Return the (x, y) coordinate for the center point of the cell that contains the specified text.  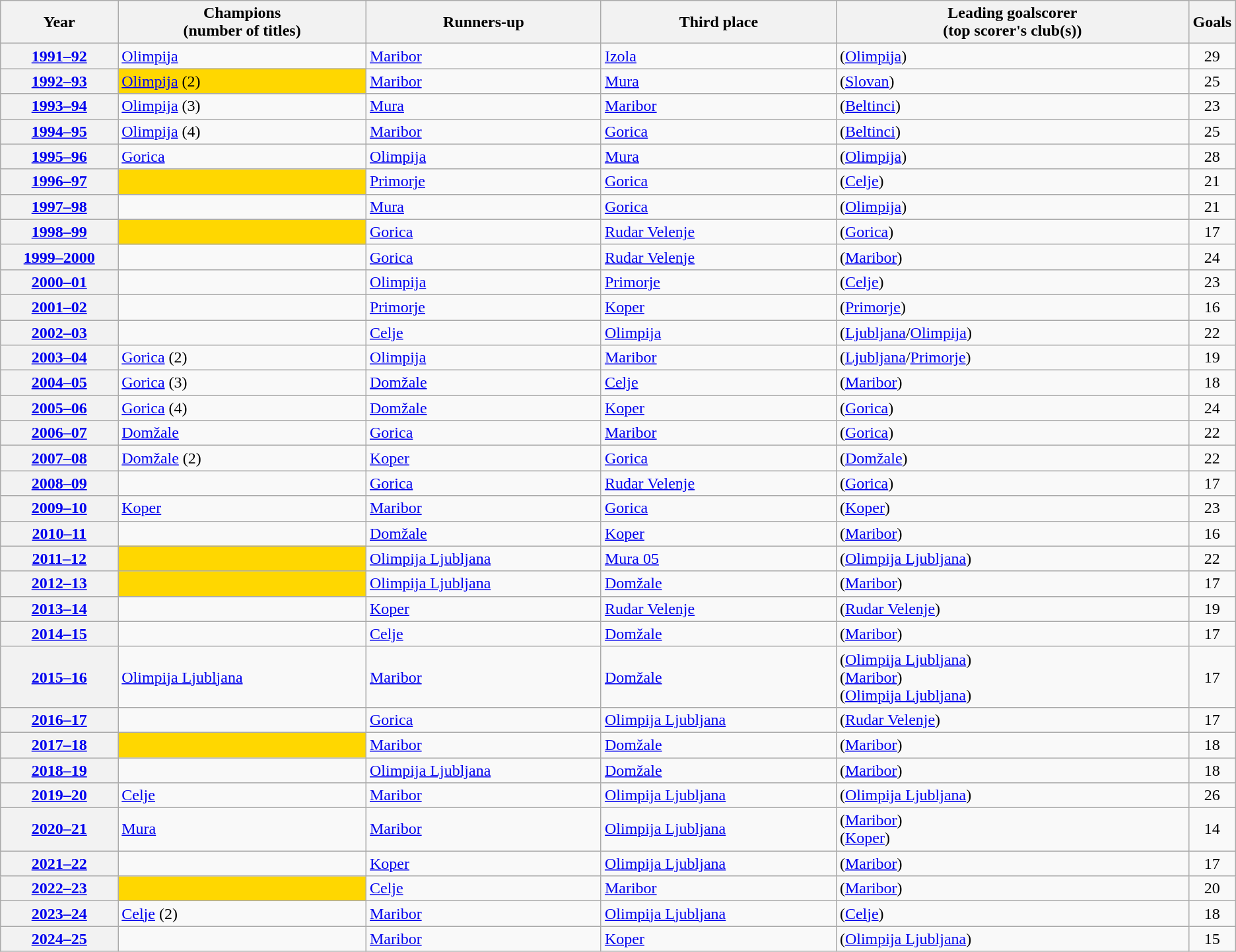
2020–21 (59, 829)
2024–25 (59, 939)
(Ljubljana/Primorje) (1012, 358)
1994–95 (59, 131)
Gorica (2) (242, 358)
1991–92 (59, 56)
(Olimpija Ljubljana) (Maribor) (Olimpija Ljubljana) (1012, 677)
Olimpija (4) (242, 131)
1993–94 (59, 106)
29 (1212, 56)
2011–12 (59, 559)
2018–19 (59, 770)
2017–18 (59, 745)
20 (1212, 889)
2012–13 (59, 584)
Domžale (2) (242, 458)
1997–98 (59, 207)
2005–06 (59, 408)
2010–11 (59, 533)
1999–2000 (59, 257)
(Primorje) (1012, 307)
Celje (2) (242, 914)
2015–16 (59, 677)
1992–93 (59, 81)
1995–96 (59, 156)
Third place (718, 22)
(Koper) (1012, 508)
Runners-up (483, 22)
2013–14 (59, 609)
Year (59, 22)
2009–10 (59, 508)
2023–24 (59, 914)
28 (1212, 156)
2016–17 (59, 720)
Champions(number of titles) (242, 22)
(Domžale) (1012, 458)
Goals (1212, 22)
Leading goalscorer(top scorer's club(s)) (1012, 22)
2022–23 (59, 889)
1996–97 (59, 182)
14 (1212, 829)
2001–02 (59, 307)
2007–08 (59, 458)
Olimpija (2) (242, 81)
1998–99 (59, 232)
2021–22 (59, 864)
(Maribor) (Koper) (1012, 829)
2014–15 (59, 634)
(Ljubljana/Olimpija) (1012, 332)
2004–05 (59, 383)
Izola (718, 56)
2003–04 (59, 358)
2019–20 (59, 796)
26 (1212, 796)
15 (1212, 939)
Olimpija (3) (242, 106)
2006–07 (59, 433)
2000–01 (59, 282)
Gorica (3) (242, 383)
2008–09 (59, 483)
(Slovan) (1012, 81)
Mura 05 (718, 559)
2002–03 (59, 332)
Gorica (4) (242, 408)
